Detect which cell encompasses the target text, then output its [X, Y] center coordinate. 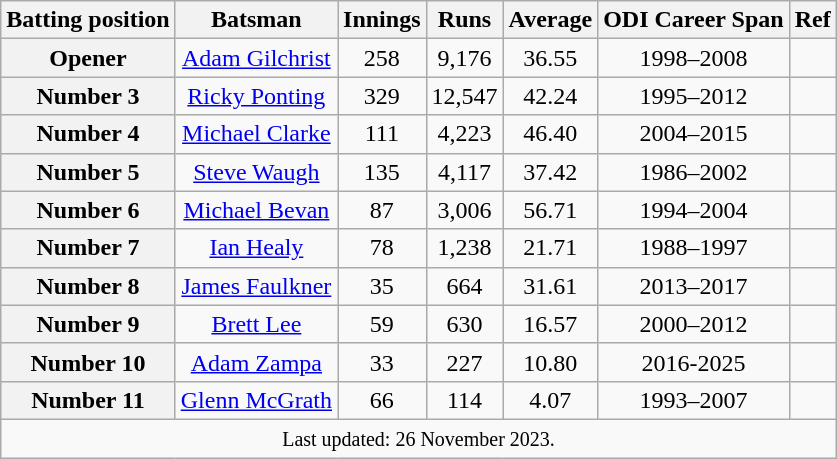
Adam Gilchrist [256, 58]
1986–2002 [694, 172]
36.55 [550, 58]
Average [550, 20]
Glenn McGrath [256, 400]
87 [382, 210]
135 [382, 172]
16.57 [550, 324]
ODI Career Span [694, 20]
46.40 [550, 134]
9,176 [464, 58]
Steve Waugh [256, 172]
329 [382, 96]
Opener [88, 58]
1994–2004 [694, 210]
664 [464, 286]
Number 10 [88, 362]
78 [382, 248]
227 [464, 362]
2013–2017 [694, 286]
630 [464, 324]
111 [382, 134]
Number 7 [88, 248]
Michael Clarke [256, 134]
1998–2008 [694, 58]
Number 11 [88, 400]
Number 6 [88, 210]
Brett Lee [256, 324]
1,238 [464, 248]
37.42 [550, 172]
35 [382, 286]
Michael Bevan [256, 210]
56.71 [550, 210]
Runs [464, 20]
Number 5 [88, 172]
59 [382, 324]
2000–2012 [694, 324]
1988–1997 [694, 248]
Batsman [256, 20]
66 [382, 400]
Adam Zampa [256, 362]
21.71 [550, 248]
Ricky Ponting [256, 96]
2016-2025 [694, 362]
James Faulkner [256, 286]
Last updated: 26 November 2023. [418, 438]
Ian Healy [256, 248]
33 [382, 362]
Number 9 [88, 324]
1993–2007 [694, 400]
Number 3 [88, 96]
4.07 [550, 400]
3,006 [464, 210]
42.24 [550, 96]
114 [464, 400]
258 [382, 58]
Innings [382, 20]
Batting position [88, 20]
12,547 [464, 96]
4,223 [464, 134]
Ref [812, 20]
31.61 [550, 286]
4,117 [464, 172]
2004–2015 [694, 134]
10.80 [550, 362]
Number 4 [88, 134]
Number 8 [88, 286]
1995–2012 [694, 96]
